Scan for the cell matching the given text and deliver its (x, y) coordinate at center. 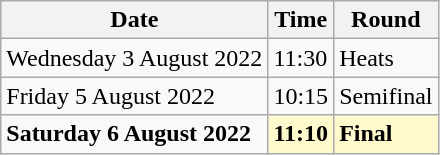
Saturday 6 August 2022 (134, 134)
Time (301, 20)
Round (386, 20)
Date (134, 20)
10:15 (301, 96)
Final (386, 134)
Friday 5 August 2022 (134, 96)
11:10 (301, 134)
Wednesday 3 August 2022 (134, 58)
Heats (386, 58)
11:30 (301, 58)
Semifinal (386, 96)
